Capture the cell that displays the provided text and extract its [X, Y] central coordinate. 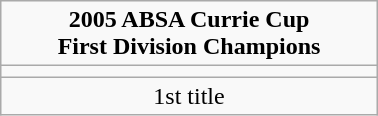
1st title [189, 96]
2005 ABSA Currie Cup First Division Champions [189, 34]
